Capture the cell that displays the provided text and extract its [X, Y] central coordinate. 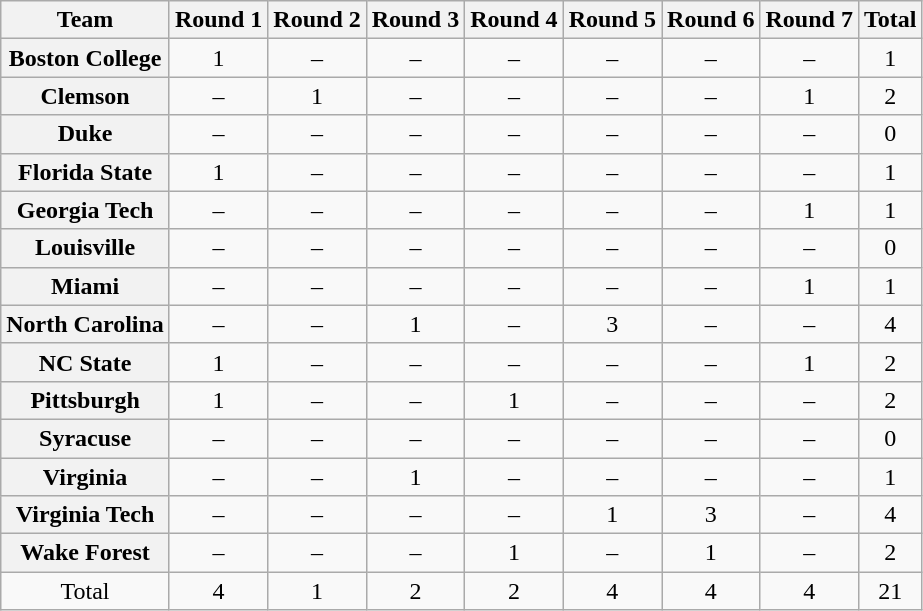
Virginia Tech [86, 515]
Wake Forest [86, 553]
Florida State [86, 172]
21 [890, 591]
Team [86, 20]
North Carolina [86, 324]
Round 4 [514, 20]
Boston College [86, 58]
NC State [86, 362]
Virginia [86, 477]
Round 6 [711, 20]
Clemson [86, 96]
Georgia Tech [86, 210]
Louisville [86, 248]
Round 1 [218, 20]
Duke [86, 134]
Round 2 [317, 20]
Miami [86, 286]
Pittsburgh [86, 400]
Round 7 [809, 20]
Syracuse [86, 438]
Round 3 [415, 20]
Round 5 [612, 20]
